Return (X, Y) of the center of cell containing provided text 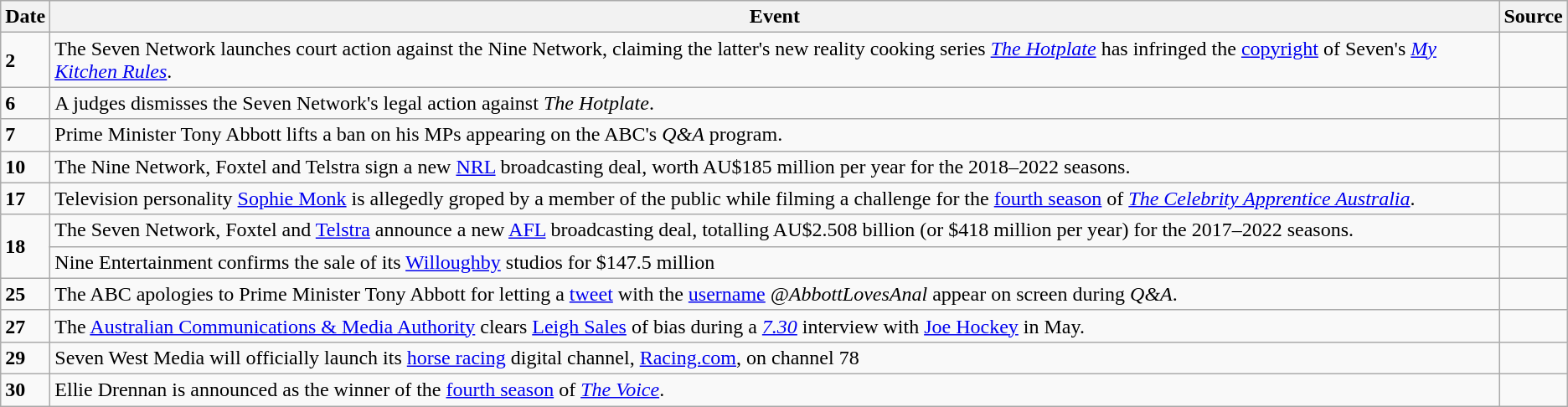
A judges dismisses the Seven Network's legal action against The Hotplate. (775, 103)
The Nine Network, Foxtel and Telstra sign a new NRL broadcasting deal, worth AU$185 million per year for the 2018–2022 seasons. (775, 167)
The ABC apologies to Prime Minister Tony Abbott for letting a tweet with the username @AbbottLovesAnal appear on screen during Q&A. (775, 294)
Nine Entertainment confirms the sale of its Willoughby studios for $147.5 million (775, 262)
6 (25, 103)
29 (25, 358)
17 (25, 198)
25 (25, 294)
27 (25, 326)
7 (25, 135)
10 (25, 167)
2 (25, 60)
Ellie Drennan is announced as the winner of the fourth season of The Voice. (775, 389)
Event (775, 17)
18 (25, 246)
Seven West Media will officially launch its horse racing digital channel, Racing.com, on channel 78 (775, 358)
Prime Minister Tony Abbott lifts a ban on his MPs appearing on the ABC's Q&A program. (775, 135)
30 (25, 389)
Source (1533, 17)
Date (25, 17)
The Australian Communications & Media Authority clears Leigh Sales of bias during a 7.30 interview with Joe Hockey in May. (775, 326)
